Detect which cell encompasses the target text, then output its [X, Y] center coordinate. 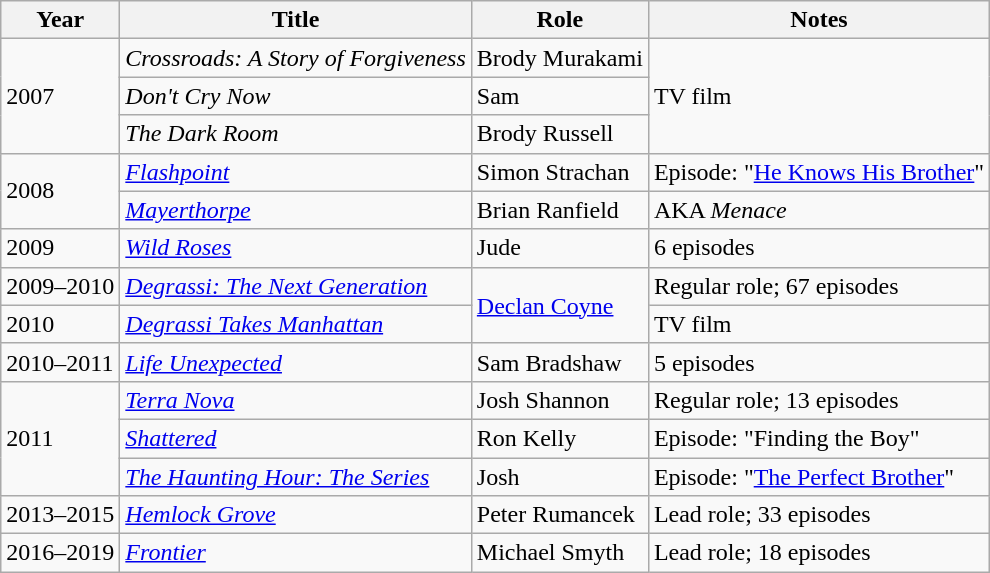
Notes [818, 20]
Shattered [296, 438]
2010 [60, 324]
2009 [60, 248]
Brian Ranfield [560, 210]
Josh Shannon [560, 400]
Wild Roses [296, 248]
Degrassi Takes Manhattan [296, 324]
2008 [60, 191]
Jude [560, 248]
Episode: "He Knows His Brother" [818, 172]
Episode: "Finding the Boy" [818, 438]
2007 [60, 96]
AKA Menace [818, 210]
Lead role; 33 episodes [818, 515]
The Haunting Hour: The Series [296, 477]
2016–2019 [60, 553]
2011 [60, 438]
Flashpoint [296, 172]
Regular role; 13 episodes [818, 400]
Ron Kelly [560, 438]
Year [60, 20]
5 episodes [818, 362]
Brody Murakami [560, 58]
6 episodes [818, 248]
Degrassi: The Next Generation [296, 286]
Josh [560, 477]
Sam [560, 96]
Declan Coyne [560, 305]
Peter Rumancek [560, 515]
Michael Smyth [560, 553]
The Dark Room [296, 134]
Terra Nova [296, 400]
Life Unexpected [296, 362]
Frontier [296, 553]
Role [560, 20]
Crossroads: A Story of Forgiveness [296, 58]
Simon Strachan [560, 172]
Regular role; 67 episodes [818, 286]
Don't Cry Now [296, 96]
Title [296, 20]
2013–2015 [60, 515]
Mayerthorpe [296, 210]
2010–2011 [60, 362]
Lead role; 18 episodes [818, 553]
2009–2010 [60, 286]
Sam Bradshaw [560, 362]
Episode: "The Perfect Brother" [818, 477]
Hemlock Grove [296, 515]
Brody Russell [560, 134]
